Determine the [X, Y] coordinate at the center of the cell enclosing the given text.  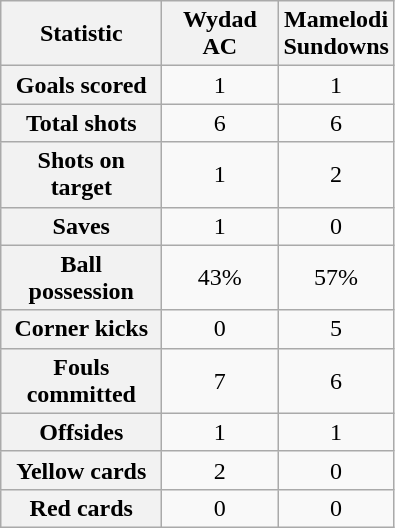
Ball possession [82, 278]
Goals scored [82, 85]
Mamelodi Sundowns [336, 34]
57% [336, 278]
Red cards [82, 508]
Statistic [82, 34]
Fouls committed [82, 380]
Saves [82, 226]
Total shots [82, 123]
Corner kicks [82, 329]
7 [220, 380]
Yellow cards [82, 470]
Shots on target [82, 174]
5 [336, 329]
43% [220, 278]
Offsides [82, 432]
Wydad AC [220, 34]
